Determine the (x, y) coordinate at the center of the cell enclosing the given text.  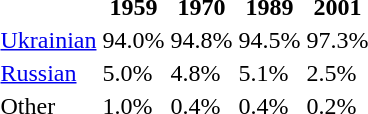
94.5% (270, 40)
94.8% (202, 40)
5.1% (270, 73)
4.8% (202, 73)
5.0% (134, 73)
94.0% (134, 40)
